Search for the cell housing the specified text and yield its (x, y) center coordinate. 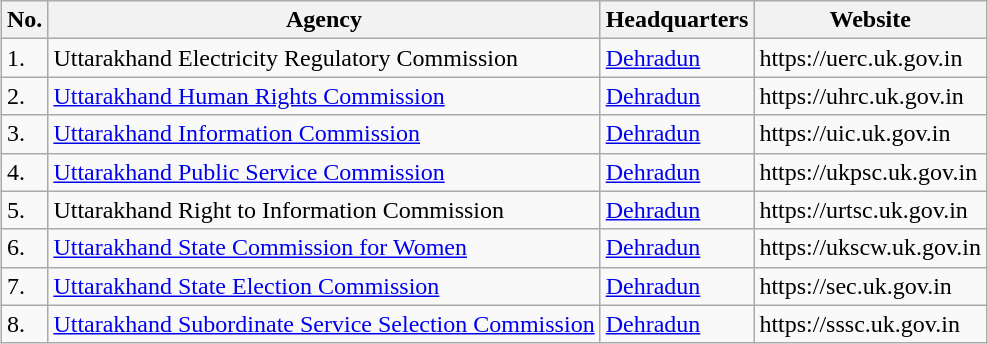
2. (24, 96)
https://uic.uk.gov.in (870, 134)
No. (24, 20)
Uttarakhand Right to Information Commission (324, 210)
Uttarakhand Human Rights Commission (324, 96)
https://uerc.uk.gov.in (870, 58)
3. (24, 134)
Uttarakhand State Election Commission (324, 286)
5. (24, 210)
4. (24, 172)
Uttarakhand Subordinate Service Selection Commission (324, 324)
Uttarakhand Information Commission (324, 134)
8. (24, 324)
https://uhrc.uk.gov.in (870, 96)
Agency (324, 20)
6. (24, 248)
Headquarters (677, 20)
Uttarakhand Electricity Regulatory Commission (324, 58)
https://sssc.uk.gov.in (870, 324)
https://sec.uk.gov.in (870, 286)
1. (24, 58)
https://ukscw.uk.gov.in (870, 248)
Website (870, 20)
Uttarakhand Public Service Commission (324, 172)
https://ukpsc.uk.gov.in (870, 172)
7. (24, 286)
https://urtsc.uk.gov.in (870, 210)
Uttarakhand State Commission for Women (324, 248)
